Return [X, Y] of the center of cell containing provided text 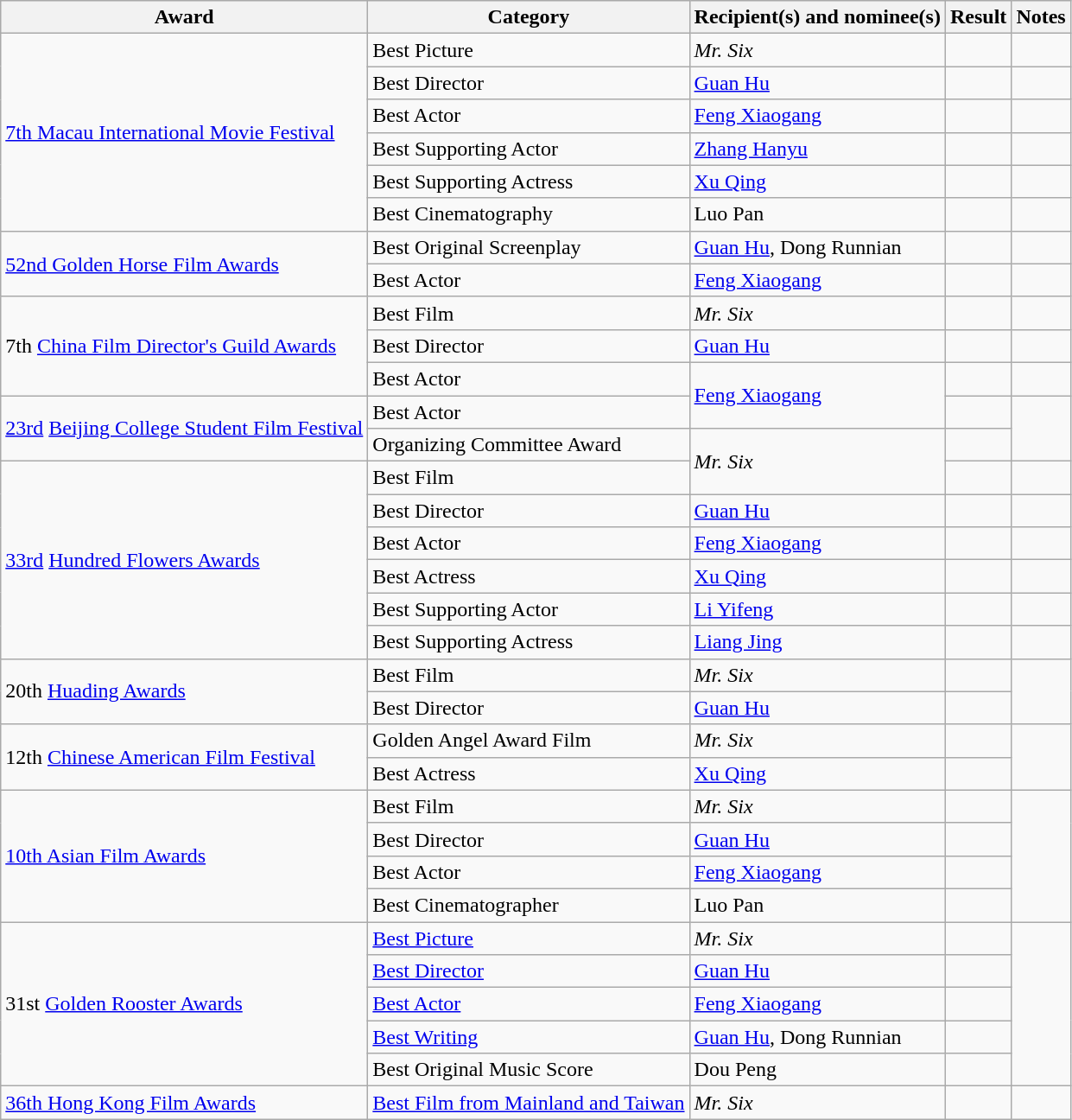
Recipient(s) and nominee(s) [817, 17]
Liang Jing [817, 642]
31st Golden Rooster Awards [185, 1003]
Result [978, 17]
36th Hong Kong Film Awards [185, 1103]
10th Asian Film Awards [185, 856]
Best Cinematographer [529, 905]
Best Original Music Score [529, 1070]
23rd Beijing College Student Film Festival [185, 429]
33rd Hundred Flowers Awards [185, 560]
12th Chinese American Film Festival [185, 757]
20th Huading Awards [185, 691]
7th Macau International Movie Festival [185, 132]
Category [529, 17]
Golden Angel Award Film [529, 741]
Award [185, 17]
Zhang Hanyu [817, 149]
Best Film from Mainland and Taiwan [529, 1103]
7th China Film Director's Guild Awards [185, 346]
52nd Golden Horse Film Awards [185, 264]
Notes [1041, 17]
Best Cinematography [529, 214]
Organizing Committee Award [529, 445]
Dou Peng [817, 1070]
Best Original Screenplay [529, 247]
Best Writing [529, 1037]
Li Yifeng [817, 609]
